For the text-containing cell, return its midpoint in [x, y] coordinate format. 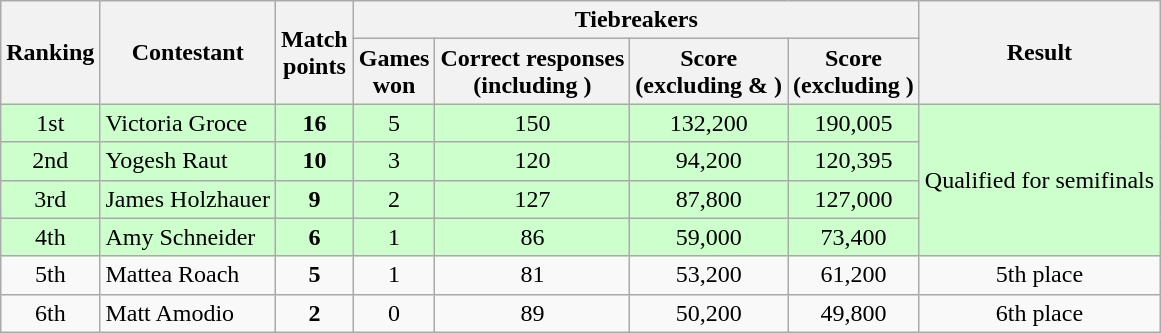
5th [50, 275]
190,005 [854, 123]
49,800 [854, 313]
10 [315, 161]
Score(excluding & ) [709, 72]
Mattea Roach [188, 275]
Victoria Groce [188, 123]
Gameswon [394, 72]
2nd [50, 161]
53,200 [709, 275]
Tiebreakers [636, 20]
150 [532, 123]
5th place [1039, 275]
16 [315, 123]
6th place [1039, 313]
Score(excluding ) [854, 72]
50,200 [709, 313]
Result [1039, 52]
3rd [50, 199]
81 [532, 275]
89 [532, 313]
94,200 [709, 161]
0 [394, 313]
Contestant [188, 52]
86 [532, 237]
6th [50, 313]
4th [50, 237]
59,000 [709, 237]
Qualified for semifinals [1039, 180]
120,395 [854, 161]
6 [315, 237]
Matchpoints [315, 52]
127,000 [854, 199]
3 [394, 161]
120 [532, 161]
Ranking [50, 52]
Yogesh Raut [188, 161]
James Holzhauer [188, 199]
127 [532, 199]
Matt Amodio [188, 313]
1st [50, 123]
Correct responses(including ) [532, 72]
87,800 [709, 199]
9 [315, 199]
61,200 [854, 275]
73,400 [854, 237]
Amy Schneider [188, 237]
132,200 [709, 123]
